Locate the cell with the specified text and output its (x, y) center coordinate. 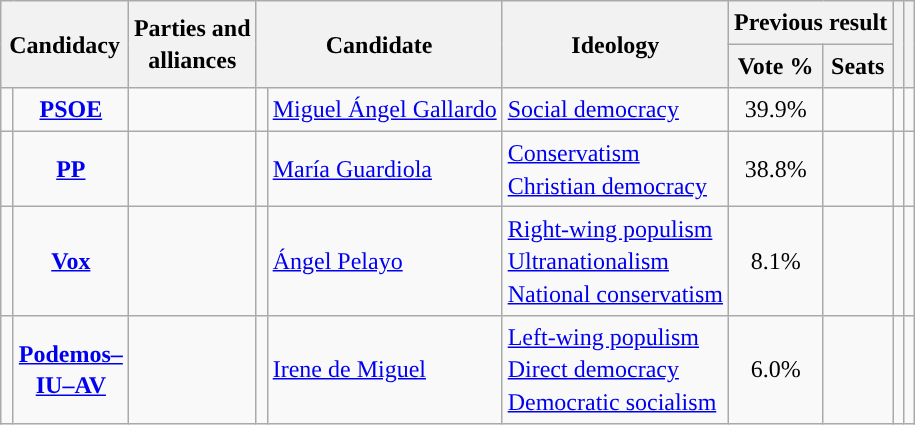
Social democracy (615, 110)
ConservatismChristian democracy (615, 169)
Seats (858, 66)
Right-wing populismUltranationalismNational conservatism (615, 261)
6.0% (776, 369)
PP (70, 169)
38.8% (776, 169)
Vox (70, 261)
Ángel Pelayo (384, 261)
Podemos–IU–AV (70, 369)
María Guardiola (384, 169)
Miguel Ángel Gallardo (384, 110)
Candidate (379, 44)
Candidacy (65, 44)
Vote % (776, 66)
Parties andalliances (192, 44)
Ideology (615, 44)
8.1% (776, 261)
Irene de Miguel (384, 369)
Left-wing populismDirect democracyDemocratic socialism (615, 369)
PSOE (70, 110)
39.9% (776, 110)
Previous result (811, 22)
